Search for the cell housing the specified text and yield its [X, Y] center coordinate. 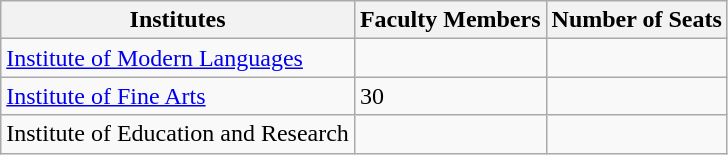
Institute of Modern Languages [178, 58]
Faculty Members [450, 20]
Institute of Fine Arts [178, 96]
Institute of Education and Research [178, 134]
Number of Seats [636, 20]
Institutes [178, 20]
30 [450, 96]
